For the text-containing cell, return its midpoint in (X, Y) coordinate format. 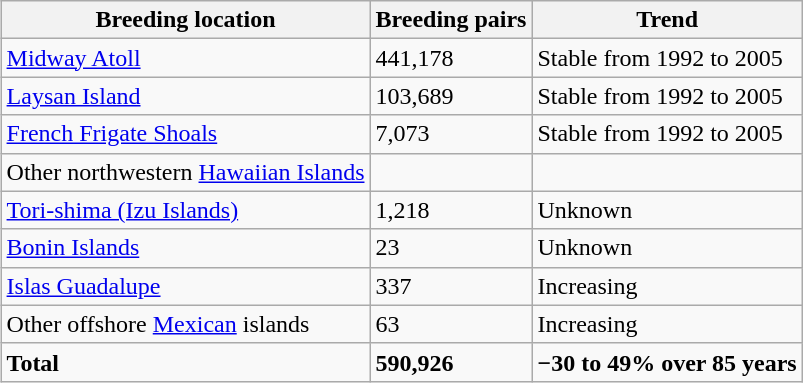
1,218 (451, 210)
Breeding pairs (451, 20)
7,073 (451, 134)
441,178 (451, 58)
Trend (667, 20)
23 (451, 248)
Breeding location (186, 20)
337 (451, 286)
Total (186, 362)
French Frigate Shoals (186, 134)
Islas Guadalupe (186, 286)
Tori-shima (Izu Islands) (186, 210)
Other northwestern Hawaiian Islands (186, 172)
63 (451, 324)
590,926 (451, 362)
Laysan Island (186, 96)
−30 to 49% over 85 years (667, 362)
Midway Atoll (186, 58)
103,689 (451, 96)
Bonin Islands (186, 248)
Other offshore Mexican islands (186, 324)
